Output the [X, Y] coordinate of the center of the cell containing the given text.  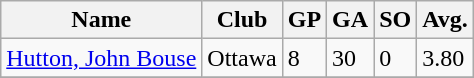
Club [242, 20]
0 [396, 58]
Avg. [446, 20]
Hutton, John Bouse [102, 58]
30 [350, 58]
Name [102, 20]
SO [396, 20]
8 [304, 58]
GP [304, 20]
3.80 [446, 58]
Ottawa [242, 58]
GA [350, 20]
